Detect which cell encompasses the target text, then output its (x, y) center coordinate. 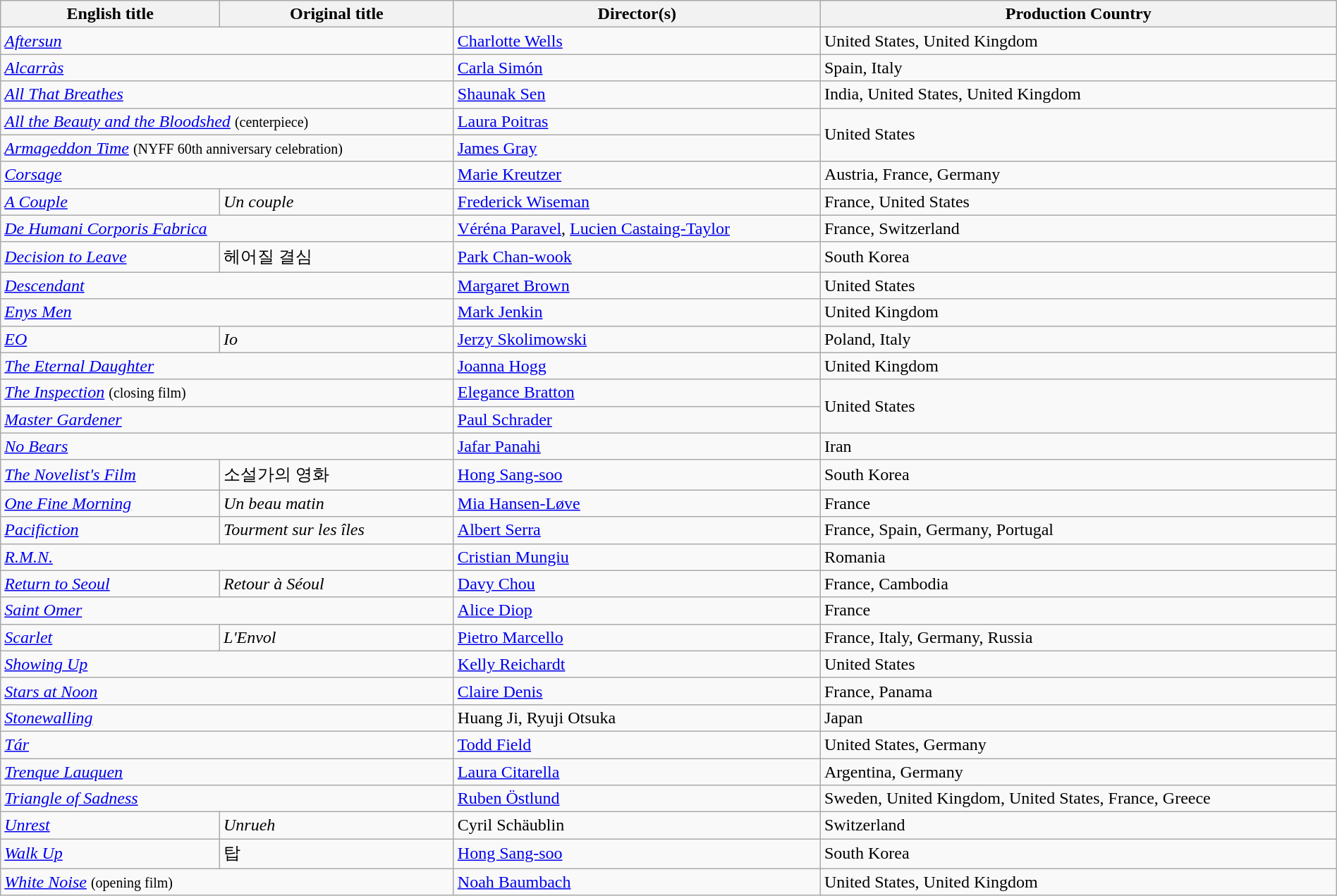
Un couple (337, 202)
Unrest (110, 826)
Poland, Italy (1078, 339)
Shaunak Sen (637, 94)
Huang Ji, Ryuji Otsuka (637, 718)
Sweden, United Kingdom, United States, France, Greece (1078, 799)
Park Chan-wook (637, 257)
United States, Germany (1078, 744)
Davy Chou (637, 584)
Albert Serra (637, 530)
Un beau matin (337, 503)
Frederick Wiseman (637, 202)
Todd Field (637, 744)
Io (337, 339)
Corsage (227, 175)
All the Beauty and the Bloodshed (centerpiece) (227, 121)
Kelly Reichardt (637, 664)
Tourment sur les îles (337, 530)
Laura Citarella (637, 772)
Argentina, Germany (1078, 772)
Unrueh (337, 826)
France, Switzerland (1078, 228)
The Inspection (closing film) (227, 393)
Scarlet (110, 637)
Japan (1078, 718)
Director(s) (637, 14)
Spain, Italy (1078, 68)
The Novelist's Film (110, 475)
Noah Baumbach (637, 882)
Master Gardener (227, 419)
One Fine Morning (110, 503)
Véréna Paravel, Lucien Castaing-Taylor (637, 228)
Mark Jenkin (637, 312)
EO (110, 339)
R.M.N. (227, 557)
France, Spain, Germany, Portugal (1078, 530)
탑 (337, 854)
Cristian Mungiu (637, 557)
Switzerland (1078, 826)
L'Envol (337, 637)
All That Breathes (227, 94)
Joanna Hogg (637, 366)
No Bears (227, 446)
Claire Denis (637, 691)
France, Panama (1078, 691)
소설가의 영화 (337, 475)
White Noise (opening film) (227, 882)
Romania (1078, 557)
Saint Omer (227, 610)
Paul Schrader (637, 419)
The Eternal Daughter (227, 366)
Margaret Brown (637, 286)
Tár (227, 744)
Retour à Séoul (337, 584)
Decision to Leave (110, 257)
Stonewalling (227, 718)
Laura Poitras (637, 121)
Iran (1078, 446)
Pietro Marcello (637, 637)
Stars at Noon (227, 691)
Jafar Panahi (637, 446)
Descendant (227, 286)
France, Cambodia (1078, 584)
Production Country (1078, 14)
Alice Diop (637, 610)
France, United States (1078, 202)
Marie Kreutzer (637, 175)
Cyril Schäublin (637, 826)
Return to Seoul (110, 584)
Elegance Bratton (637, 393)
Mia Hansen-Løve (637, 503)
Enys Men (227, 312)
헤어질 결심 (337, 257)
Armageddon Time (NYFF 60th anniversary celebration) (227, 148)
Austria, France, Germany (1078, 175)
India, United States, United Kingdom (1078, 94)
English title (110, 14)
Pacifiction (110, 530)
Ruben Östlund (637, 799)
Walk Up (110, 854)
Alcarràs (227, 68)
Carla Simón (637, 68)
Jerzy Skolimowski (637, 339)
France, Italy, Germany, Russia (1078, 637)
James Gray (637, 148)
Triangle of Sadness (227, 799)
Aftersun (227, 41)
Trenque Lauquen (227, 772)
Showing Up (227, 664)
A Couple (110, 202)
Charlotte Wells (637, 41)
De Humani Corporis Fabrica (227, 228)
Original title (337, 14)
